Search for the cell housing the specified text and yield its (X, Y) center coordinate. 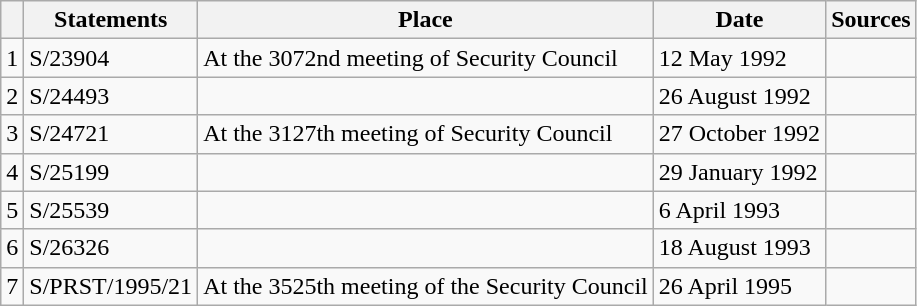
At the 3127th meeting of Security Council (426, 134)
Date (739, 20)
26 April 1995 (739, 286)
12 May 1992 (739, 58)
Place (426, 20)
S/23904 (111, 58)
27 October 1992 (739, 134)
1 (12, 58)
5 (12, 210)
Sources (872, 20)
26 August 1992 (739, 96)
At the 3072nd meeting of Security Council (426, 58)
6 (12, 248)
6 April 1993 (739, 210)
3 (12, 134)
S/25539 (111, 210)
4 (12, 172)
Statements (111, 20)
S/24721 (111, 134)
18 August 1993 (739, 248)
S/24493 (111, 96)
S/26326 (111, 248)
2 (12, 96)
S/PRST/1995/21 (111, 286)
At the 3525th meeting of the Security Council (426, 286)
7 (12, 286)
S/25199 (111, 172)
29 January 1992 (739, 172)
